Pinpoint the cell where the given text exists, returning its (X, Y) midpoint coordinate. 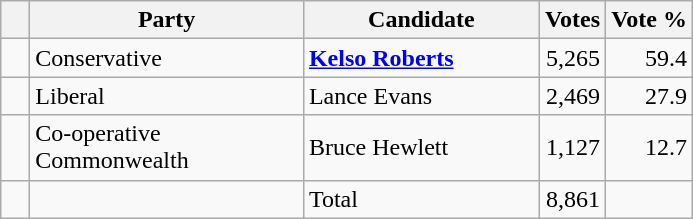
Vote % (650, 20)
Kelso Roberts (421, 58)
59.4 (650, 58)
Lance Evans (421, 96)
Conservative (167, 58)
27.9 (650, 96)
2,469 (572, 96)
Party (167, 20)
Votes (572, 20)
8,861 (572, 199)
12.7 (650, 148)
Total (421, 199)
Candidate (421, 20)
1,127 (572, 148)
5,265 (572, 58)
Co-operative Commonwealth (167, 148)
Liberal (167, 96)
Bruce Hewlett (421, 148)
